Detect which cell encompasses the target text, then output its [X, Y] center coordinate. 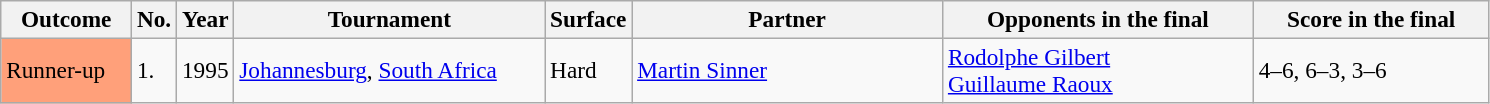
Surface [588, 19]
Runner-up [66, 70]
Hard [588, 70]
Score in the final [1371, 19]
Year [206, 19]
Outcome [66, 19]
Rodolphe Gilbert Guillaume Raoux [1098, 70]
1. [154, 70]
No. [154, 19]
Tournament [390, 19]
Opponents in the final [1098, 19]
Johannesburg, South Africa [390, 70]
4–6, 6–3, 3–6 [1371, 70]
Partner [788, 19]
Martin Sinner [788, 70]
1995 [206, 70]
